Search for the cell housing the specified text and yield its [X, Y] center coordinate. 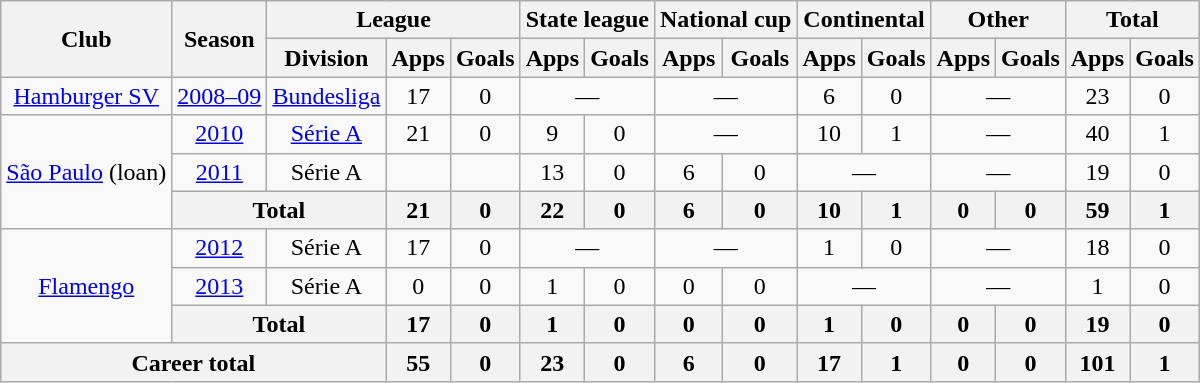
Club [86, 39]
Hamburger SV [86, 96]
9 [552, 134]
Season [220, 39]
National cup [725, 20]
22 [552, 210]
59 [1097, 210]
2012 [220, 248]
2013 [220, 286]
55 [418, 362]
Continental [864, 20]
Flamengo [86, 286]
18 [1097, 248]
Other [998, 20]
League [394, 20]
Division [326, 58]
São Paulo (loan) [86, 172]
2010 [220, 134]
13 [552, 172]
Career total [194, 362]
Bundesliga [326, 96]
State league [587, 20]
2011 [220, 172]
101 [1097, 362]
2008–09 [220, 96]
40 [1097, 134]
